Pinpoint the cell where the given text exists, returning its (X, Y) midpoint coordinate. 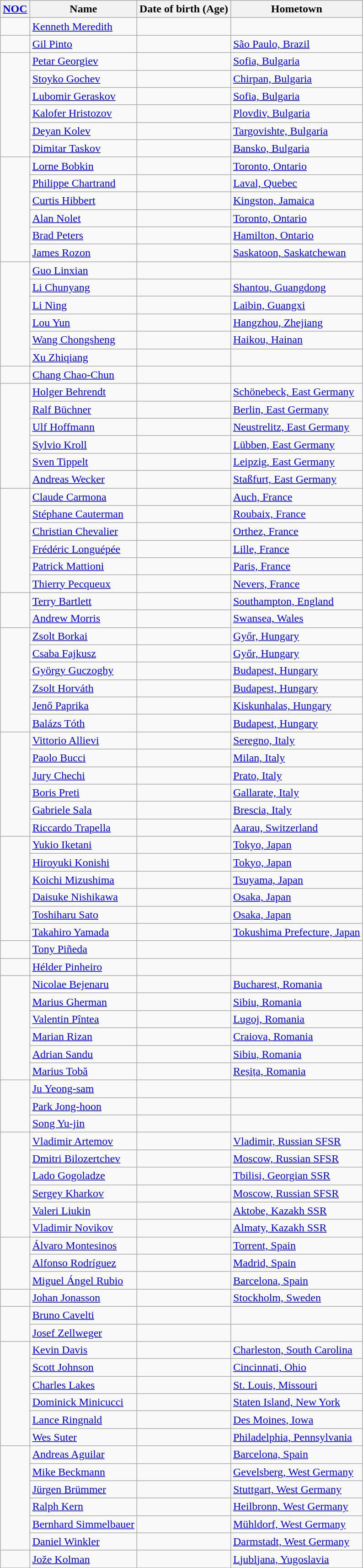
Riccardo Trapella (83, 828)
Stockholm, Sweden (296, 1298)
Patrick Mattioni (83, 566)
Xu Zhiqiang (83, 357)
Yukio Iketani (83, 845)
Name (83, 9)
Álvaro Montesinos (83, 1245)
Andrew Morris (83, 619)
Dmitri Bilozertchev (83, 1158)
Tony Piñeda (83, 949)
Lorne Bobkin (83, 166)
Ljubljana, Yugoslavia (296, 1559)
Bruno Cavelti (83, 1315)
Philadelphia, Pennsylvania (296, 1437)
Mike Beckmann (83, 1472)
Li Chunyang (83, 288)
Kenneth Meredith (83, 27)
Vladimir Artemov (83, 1141)
Alan Nolet (83, 218)
Lou Yun (83, 323)
Petar Georgiev (83, 61)
Plovdiv, Bulgaria (296, 113)
Des Moines, Iowa (296, 1420)
Seregno, Italy (296, 740)
Kevin Davis (83, 1350)
Marius Tobă (83, 1072)
Almaty, Kazakh SSR (296, 1228)
Jože Kolman (83, 1559)
Swansea, Wales (296, 619)
Daisuke Nishikawa (83, 897)
Saskatoon, Saskatchewan (296, 253)
Takahiro Yamada (83, 932)
Lugoj, Romania (296, 1019)
Song Yu-jin (83, 1124)
Wang Chongsheng (83, 340)
Stoyko Gochev (83, 79)
Sergey Kharkov (83, 1193)
Madrid, Spain (296, 1263)
Jury Chechi (83, 776)
Aarau, Switzerland (296, 828)
Kalofer Hristozov (83, 113)
Gevelsberg, West Germany (296, 1472)
Charleston, South Carolina (296, 1350)
Stéphane Cauterman (83, 514)
Heilbronn, West Germany (296, 1507)
Schönebeck, East Germany (296, 392)
Orthez, France (296, 532)
Csaba Fajkusz (83, 653)
Hometown (296, 9)
Auch, France (296, 496)
Li Ning (83, 305)
Valentin Pîntea (83, 1019)
Bernhard Simmelbauer (83, 1524)
Boris Preti (83, 793)
Chirpan, Bulgaria (296, 79)
Andreas Wecker (83, 479)
Guo Linxian (83, 270)
Koichi Mizushima (83, 880)
Prato, Italy (296, 776)
Nicolae Bejenaru (83, 984)
Date of birth (Age) (184, 9)
Roubaix, France (296, 514)
Thierry Pecqueux (83, 584)
Gallarate, Italy (296, 793)
Johan Jonasson (83, 1298)
Paolo Bucci (83, 758)
Bansko, Bulgaria (296, 148)
Curtis Hibbert (83, 200)
Balázs Tóth (83, 723)
Miguel Ángel Rubio (83, 1280)
Cincinnati, Ohio (296, 1368)
Aktobe, Kazakh SSR (296, 1211)
Hangzhou, Zhejiang (296, 323)
Alfonso Rodríguez (83, 1263)
Reșița, Romania (296, 1072)
Wes Suter (83, 1437)
Tokushima Prefecture, Japan (296, 932)
Haikou, Hainan (296, 340)
Lado Gogoladze (83, 1176)
Ulf Hoffmann (83, 427)
Vladimir Novikov (83, 1228)
Leipzig, East Germany (296, 462)
György Guczoghy (83, 671)
Hamilton, Ontario (296, 236)
Jenő Paprika (83, 706)
Lille, France (296, 549)
Kingston, Jamaica (296, 200)
Deyan Kolev (83, 131)
Lübben, East Germany (296, 444)
Vladimir, Russian SFSR (296, 1141)
Marian Rizan (83, 1036)
Marius Gherman (83, 1002)
Stuttgart, West Germany (296, 1489)
Ralph Kern (83, 1507)
Park Jong-hoon (83, 1106)
Lance Ringnald (83, 1420)
Adrian Sandu (83, 1054)
Hiroyuki Konishi (83, 862)
James Rozon (83, 253)
Targovishte, Bulgaria (296, 131)
Sven Tippelt (83, 462)
Kiskunhalas, Hungary (296, 706)
Scott Johnson (83, 1368)
Chang Chao-Chun (83, 375)
Craiova, Romania (296, 1036)
Lubomir Geraskov (83, 96)
Ju Yeong-sam (83, 1089)
Milan, Italy (296, 758)
Valeri Liukin (83, 1211)
Shantou, Guangdong (296, 288)
Dominick Minicucci (83, 1402)
Sylvio Kroll (83, 444)
Gil Pinto (83, 44)
Zsolt Borkai (83, 636)
Brescia, Italy (296, 810)
Daniel Winkler (83, 1541)
São Paulo, Brazil (296, 44)
Claude Carmona (83, 496)
Ralf Büchner (83, 410)
Philippe Chartrand (83, 183)
Andreas Aguilar (83, 1455)
Bucharest, Romania (296, 984)
Hélder Pinheiro (83, 967)
Nevers, France (296, 584)
Berlin, East Germany (296, 410)
Terry Bartlett (83, 601)
Josef Zellweger (83, 1333)
Brad Peters (83, 236)
Staten Island, New York (296, 1402)
Tsuyama, Japan (296, 880)
Tbilisi, Georgian SSR (296, 1176)
Jürgen Brümmer (83, 1489)
Vittorio Allievi (83, 740)
Torrent, Spain (296, 1245)
Darmstadt, West Germany (296, 1541)
Southampton, England (296, 601)
Holger Behrendt (83, 392)
Staßfurt, East Germany (296, 479)
St. Louis, Missouri (296, 1385)
Christian Chevalier (83, 532)
Toshiharu Sato (83, 915)
Zsolt Horváth (83, 688)
Laval, Quebec (296, 183)
NOC (15, 9)
Frédéric Longuépée (83, 549)
Charles Lakes (83, 1385)
Paris, France (296, 566)
Laibin, Guangxi (296, 305)
Dimitar Taskov (83, 148)
Gabriele Sala (83, 810)
Neustrelitz, East Germany (296, 427)
Mühldorf, West Germany (296, 1524)
